Capture the cell that displays the provided text and extract its (X, Y) central coordinate. 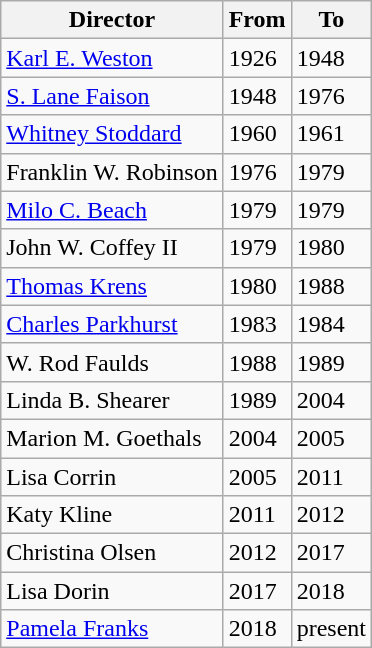
Christina Olsen (112, 553)
To (331, 20)
Linda B. Shearer (112, 400)
present (331, 629)
1983 (257, 324)
1926 (257, 58)
Whitney Stoddard (112, 134)
Franklin W. Robinson (112, 172)
Pamela Franks (112, 629)
Thomas Krens (112, 286)
S. Lane Faison (112, 96)
1984 (331, 324)
1961 (331, 134)
Karl E. Weston (112, 58)
Marion M. Goethals (112, 438)
1960 (257, 134)
Director (112, 20)
From (257, 20)
Milo C. Beach (112, 210)
Charles Parkhurst (112, 324)
Katy Kline (112, 515)
John W. Coffey II (112, 248)
W. Rod Faulds (112, 362)
Lisa Dorin (112, 591)
Lisa Corrin (112, 477)
